Pinpoint the cell where the given text exists, returning its (x, y) midpoint coordinate. 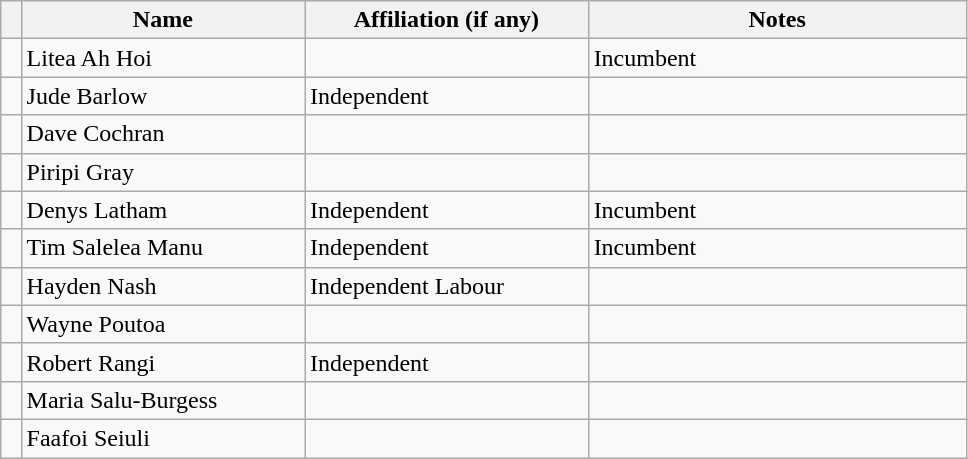
Tim Salelea Manu (163, 248)
Dave Cochran (163, 134)
Piripi Gray (163, 172)
Faafoi Seiuli (163, 438)
Independent Labour (447, 286)
Name (163, 20)
Hayden Nash (163, 286)
Notes (777, 20)
Maria Salu-Burgess (163, 400)
Wayne Poutoa (163, 324)
Jude Barlow (163, 96)
Affiliation (if any) (447, 20)
Litea Ah Hoi (163, 58)
Robert Rangi (163, 362)
Denys Latham (163, 210)
